For the text-containing cell, return its midpoint in [X, Y] coordinate format. 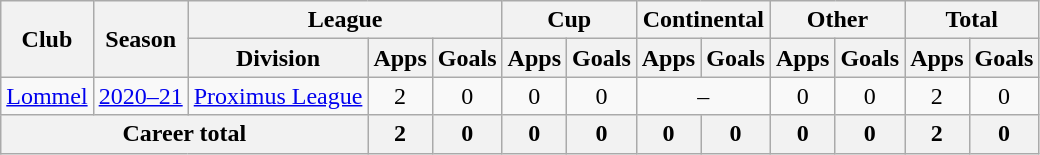
2020–21 [140, 96]
Career total [184, 134]
Cup [569, 20]
Season [140, 39]
League [345, 20]
Continental [703, 20]
Other [837, 20]
Division [278, 58]
Club [47, 39]
– [703, 96]
Proximus League [278, 96]
Lommel [47, 96]
Total [972, 20]
